Output the (X, Y) coordinate of the center of the cell containing the given text.  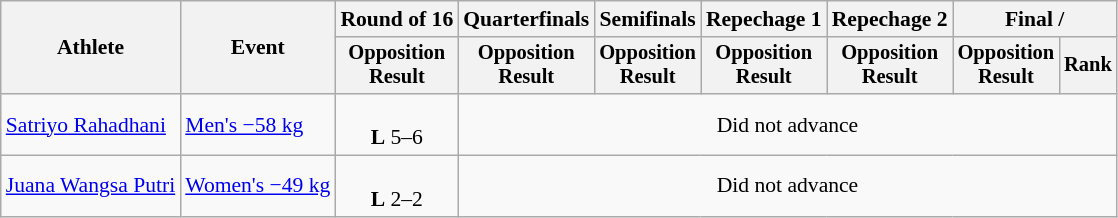
Event (258, 48)
Athlete (90, 48)
Rank (1088, 66)
Juana Wangsa Putri (90, 186)
Round of 16 (396, 19)
Men's −58 kg (258, 124)
Semifinals (648, 19)
Women's −49 kg (258, 186)
Repechage 2 (890, 19)
Final / (1035, 19)
Quarterfinals (526, 19)
L 5–6 (396, 124)
Satriyo Rahadhani (90, 124)
L 2–2 (396, 186)
Repechage 1 (764, 19)
